Capture the cell that displays the provided text and extract its (X, Y) central coordinate. 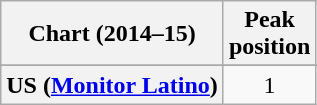
US (Monitor Latino) (112, 85)
Chart (2014–15) (112, 34)
Peakposition (269, 34)
1 (269, 85)
